Determine the [X, Y] coordinate at the center of the cell enclosing the given text.  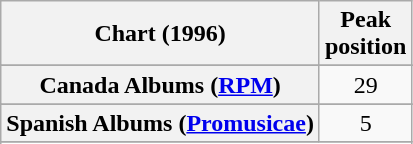
Chart (1996) [160, 34]
5 [365, 123]
Spanish Albums (Promusicae) [160, 123]
29 [365, 85]
Peak position [365, 34]
Canada Albums (RPM) [160, 85]
